Detect which cell encompasses the target text, then output its [x, y] center coordinate. 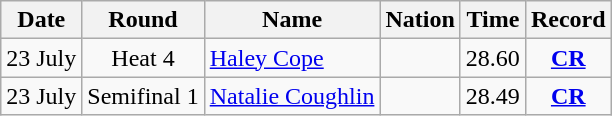
Name [292, 20]
Nation [420, 20]
Haley Cope [292, 58]
Date [42, 20]
28.49 [492, 96]
Round [143, 20]
Semifinal 1 [143, 96]
Time [492, 20]
Record [568, 20]
Natalie Coughlin [292, 96]
Heat 4 [143, 58]
28.60 [492, 58]
